Detect which cell encompasses the target text, then output its (x, y) center coordinate. 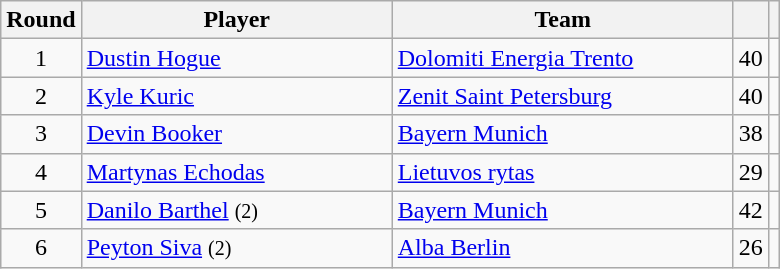
Round (41, 20)
Dolomiti Energia Trento (562, 58)
Devin Booker (236, 134)
5 (41, 210)
Martynas Echodas (236, 172)
Alba Berlin (562, 248)
Peyton Siva (2) (236, 248)
29 (750, 172)
6 (41, 248)
Team (562, 20)
Danilo Barthel (2) (236, 210)
38 (750, 134)
Dustin Hogue (236, 58)
Lietuvos rytas (562, 172)
3 (41, 134)
26 (750, 248)
4 (41, 172)
2 (41, 96)
Zenit Saint Petersburg (562, 96)
1 (41, 58)
42 (750, 210)
Player (236, 20)
Kyle Kuric (236, 96)
